Scan for the cell matching the given text and deliver its [X, Y] coordinate at center. 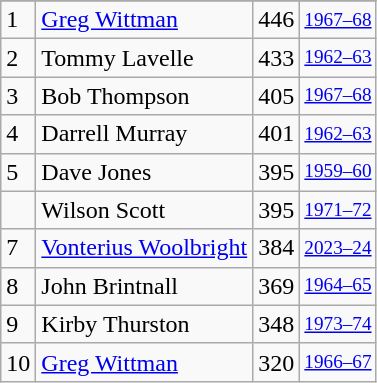
7 [18, 248]
Vonterius Woolbright [144, 248]
5 [18, 172]
446 [276, 20]
Tommy Lavelle [144, 58]
Wilson Scott [144, 210]
8 [18, 286]
1959–60 [338, 172]
John Brintnall [144, 286]
1966–67 [338, 362]
4 [18, 134]
2023–24 [338, 248]
1973–74 [338, 324]
Dave Jones [144, 172]
2 [18, 58]
10 [18, 362]
348 [276, 324]
3 [18, 96]
433 [276, 58]
1971–72 [338, 210]
401 [276, 134]
9 [18, 324]
Bob Thompson [144, 96]
Darrell Murray [144, 134]
1964–65 [338, 286]
405 [276, 96]
Kirby Thurston [144, 324]
384 [276, 248]
1 [18, 20]
369 [276, 286]
320 [276, 362]
